Capture the cell that displays the provided text and extract its (X, Y) central coordinate. 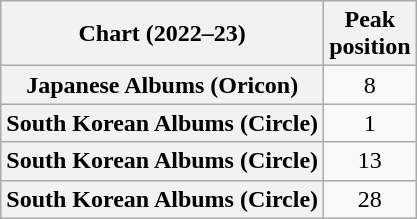
8 (370, 85)
1 (370, 123)
Japanese Albums (Oricon) (162, 85)
Peakposition (370, 34)
13 (370, 161)
Chart (2022–23) (162, 34)
28 (370, 199)
